Locate the cell with the specified text and output its (X, Y) center coordinate. 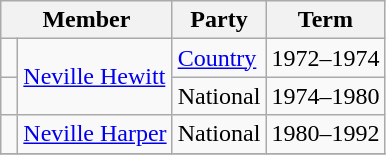
Neville Hewitt (95, 77)
Term (326, 20)
1974–1980 (326, 96)
Country (219, 58)
Neville Harper (95, 134)
Party (219, 20)
Member (86, 20)
1980–1992 (326, 134)
1972–1974 (326, 58)
